Find where the given text appears and provide that cell's center as [X, Y] coordinate. 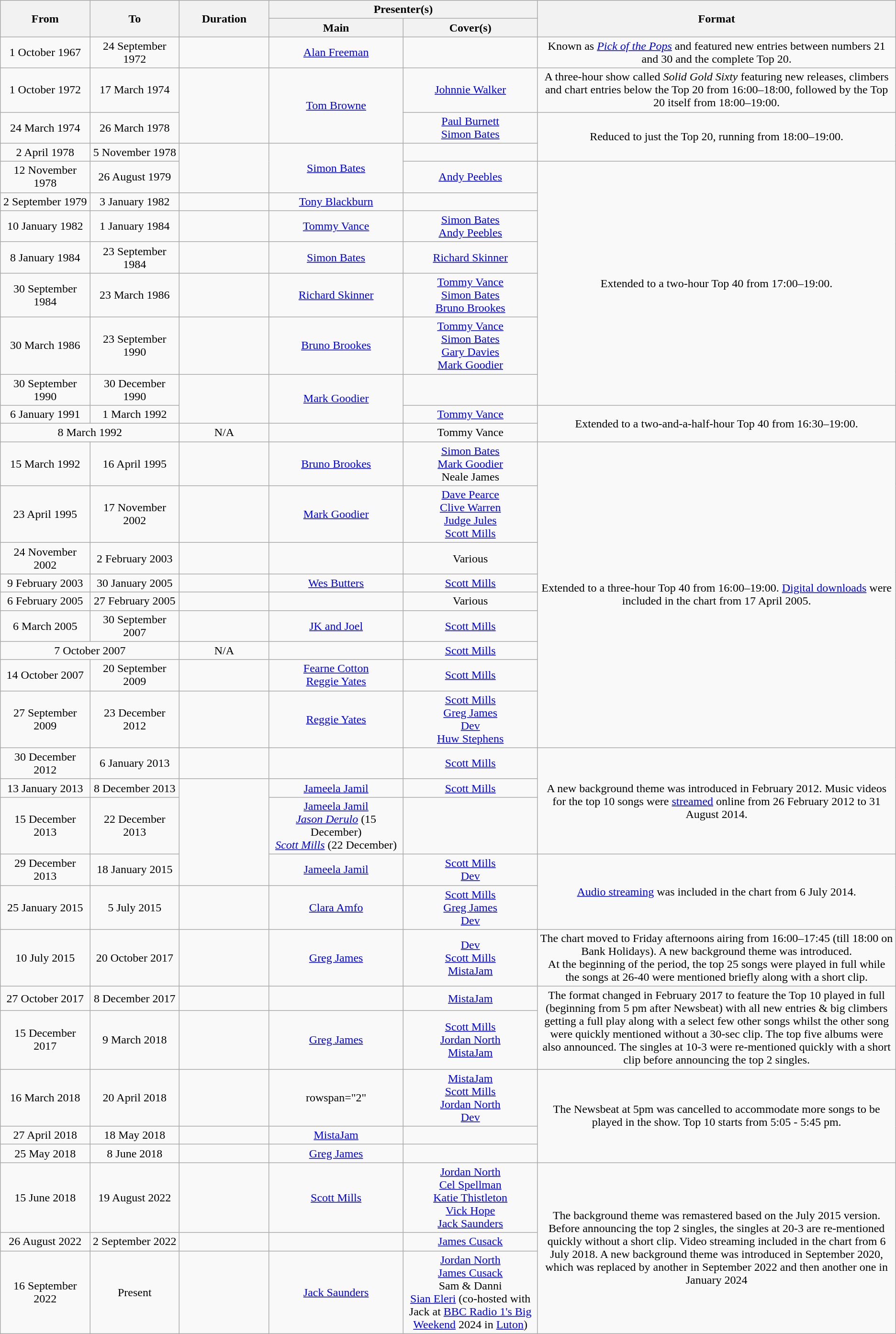
1 October 1967 [45, 53]
Cover(s) [470, 28]
5 July 2015 [135, 908]
12 November 1978 [45, 177]
2 April 1978 [45, 152]
20 April 2018 [135, 1098]
Format [717, 19]
Simon BatesAndy Peebles [470, 226]
17 November 2002 [135, 514]
Reduced to just the Top 20, running from 18:00–19:00. [717, 137]
Jameela JamilJason Derulo (15 December)Scott Mills (22 December) [336, 825]
8 June 2018 [135, 1154]
Wes Butters [336, 583]
30 September 1990 [45, 390]
30 January 2005 [135, 583]
9 February 2003 [45, 583]
26 March 1978 [135, 127]
15 March 1992 [45, 464]
23 December 2012 [135, 719]
James Cusack [470, 1242]
To [135, 19]
19 August 2022 [135, 1198]
8 January 1984 [45, 258]
27 October 2017 [45, 998]
10 January 1982 [45, 226]
1 January 1984 [135, 226]
6 January 2013 [135, 763]
24 March 1974 [45, 127]
15 December 2013 [45, 825]
8 March 1992 [90, 433]
20 October 2017 [135, 958]
15 June 2018 [45, 1198]
The Newsbeat at 5pm was cancelled to accommodate more songs to be played in the show. Top 10 starts from 5:05 - 5:45 pm. [717, 1116]
Tony Blackburn [336, 202]
Extended to a three-hour Top 40 from 16:00–19:00. Digital downloads were included in the chart from 17 April 2005. [717, 595]
27 September 2009 [45, 719]
13 January 2013 [45, 788]
17 March 1974 [135, 90]
Andy Peebles [470, 177]
16 April 1995 [135, 464]
1 October 1972 [45, 90]
Scott MillsDev [470, 869]
Reggie Yates [336, 719]
Tommy VanceSimon BatesBruno Brookes [470, 295]
9 March 2018 [135, 1040]
23 September 1984 [135, 258]
27 February 2005 [135, 601]
23 September 1990 [135, 346]
DevScott MillsMistaJam [470, 958]
2 February 2003 [135, 558]
16 March 2018 [45, 1098]
16 September 2022 [45, 1292]
30 September 2007 [135, 626]
6 February 2005 [45, 601]
6 January 1991 [45, 415]
MistaJamScott MillsJordan NorthDev [470, 1098]
Presenter(s) [403, 10]
Jack Saunders [336, 1292]
Extended to a two-and-a-half-hour Top 40 from 16:30–19:00. [717, 424]
7 October 2007 [90, 650]
18 January 2015 [135, 869]
29 December 2013 [45, 869]
Scott MillsGreg JamesDev [470, 908]
25 January 2015 [45, 908]
Known as Pick of the Pops and featured new entries between numbers 21 and 30 and the complete Top 20. [717, 53]
22 December 2013 [135, 825]
Dave PearceClive WarrenJudge JulesScott Mills [470, 514]
3 January 1982 [135, 202]
26 August 2022 [45, 1242]
23 March 1986 [135, 295]
8 December 2013 [135, 788]
Audio streaming was included in the chart from 6 July 2014. [717, 891]
Scott MillsGreg JamesDevHuw Stephens [470, 719]
JK and Joel [336, 626]
5 November 1978 [135, 152]
From [45, 19]
8 December 2017 [135, 998]
20 September 2009 [135, 675]
2 September 2022 [135, 1242]
6 March 2005 [45, 626]
Scott MillsJordan NorthMistaJam [470, 1040]
30 December 2012 [45, 763]
Main [336, 28]
24 November 2002 [45, 558]
1 March 1992 [135, 415]
Paul BurnettSimon Bates [470, 127]
14 October 2007 [45, 675]
Duration [224, 19]
2 September 1979 [45, 202]
Jordan NorthJames CusackSam & DanniSian Eleri (co-hosted with Jack at BBC Radio 1's Big Weekend 2024 in Luton) [470, 1292]
30 December 1990 [135, 390]
Jordan NorthCel SpellmanKatie ThistletonVick HopeJack Saunders [470, 1198]
Present [135, 1292]
18 May 2018 [135, 1135]
Fearne CottonReggie Yates [336, 675]
Tom Browne [336, 105]
Johnnie Walker [470, 90]
30 September 1984 [45, 295]
10 July 2015 [45, 958]
Extended to a two-hour Top 40 from 17:00–19:00. [717, 283]
Alan Freeman [336, 53]
24 September 1972 [135, 53]
27 April 2018 [45, 1135]
23 April 1995 [45, 514]
25 May 2018 [45, 1154]
15 December 2017 [45, 1040]
Tommy VanceSimon BatesGary DaviesMark Goodier [470, 346]
26 August 1979 [135, 177]
30 March 1986 [45, 346]
Simon BatesMark GoodierNeale James [470, 464]
Clara Amfo [336, 908]
rowspan="2" [336, 1098]
